For the text-containing cell, return its midpoint in [x, y] coordinate format. 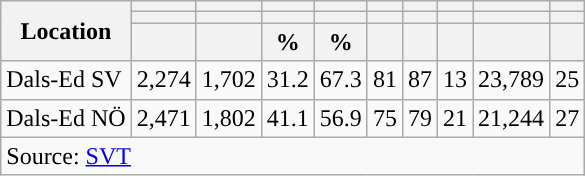
21 [456, 118]
21,244 [512, 118]
Dals-Ed SV [66, 80]
13 [456, 80]
Source: SVT [293, 156]
79 [420, 118]
27 [568, 118]
23,789 [512, 80]
41.1 [288, 118]
2,274 [164, 80]
87 [420, 80]
1,702 [228, 80]
Location [66, 31]
67.3 [340, 80]
31.2 [288, 80]
1,802 [228, 118]
56.9 [340, 118]
75 [384, 118]
25 [568, 80]
2,471 [164, 118]
Dals-Ed NÖ [66, 118]
81 [384, 80]
